Extract the (X, Y) coordinate from the center of the cell holding the provided text.  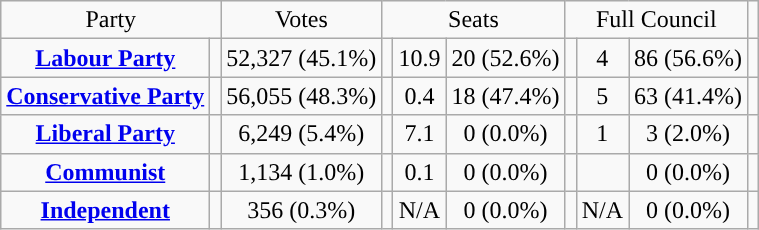
Independent (106, 210)
1,134 (1.0%) (302, 172)
Labour Party (106, 58)
3 (2.0%) (688, 134)
63 (41.4%) (688, 96)
Seats (474, 20)
Liberal Party (106, 134)
7.1 (420, 134)
10.9 (420, 58)
20 (52.6%) (506, 58)
56,055 (48.3%) (302, 96)
4 (602, 58)
52,327 (45.1%) (302, 58)
Communist (106, 172)
1 (602, 134)
86 (56.6%) (688, 58)
356 (0.3%) (302, 210)
18 (47.4%) (506, 96)
0.1 (420, 172)
Conservative Party (106, 96)
0.4 (420, 96)
5 (602, 96)
Party (111, 20)
Votes (302, 20)
Full Council (656, 20)
6,249 (5.4%) (302, 134)
